For the text-containing cell, return its midpoint in [x, y] coordinate format. 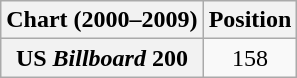
Position [250, 20]
Chart (2000–2009) [102, 20]
158 [250, 58]
US Billboard 200 [102, 58]
